Provide the [x, y] coordinate of the cell's center where the given text is located.  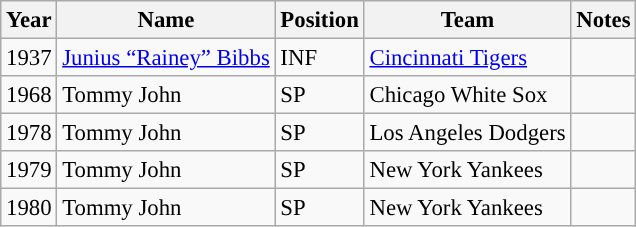
1937 [29, 58]
Notes [604, 20]
1968 [29, 95]
1980 [29, 208]
Cincinnati Tigers [468, 58]
Junius “Rainey” Bibbs [166, 58]
1979 [29, 170]
Name [166, 20]
INF [320, 58]
Year [29, 20]
1978 [29, 133]
Los Angeles Dodgers [468, 133]
Team [468, 20]
Position [320, 20]
Chicago White Sox [468, 95]
